Return the [x, y] coordinate for the center point of the cell that contains the specified text.  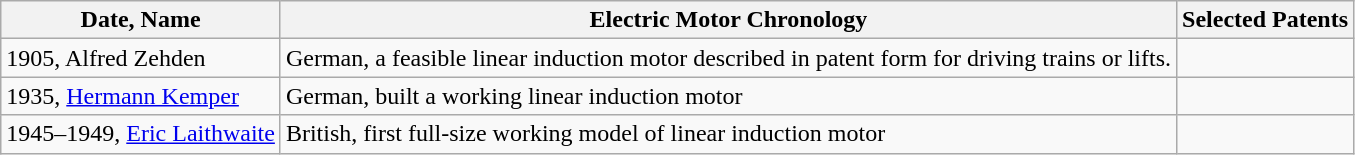
German, built a working linear induction motor [728, 96]
Electric Motor Chronology [728, 20]
1935, Hermann Kemper [141, 96]
British, first full-size working model of linear induction motor [728, 134]
1905, Alfred Zehden [141, 58]
German, a feasible linear induction motor described in patent form for driving trains or lifts. [728, 58]
Selected Patents [1266, 20]
Date, Name [141, 20]
1945–1949, Eric Laithwaite [141, 134]
